Find where the given text appears and provide that cell's center as [x, y] coordinate. 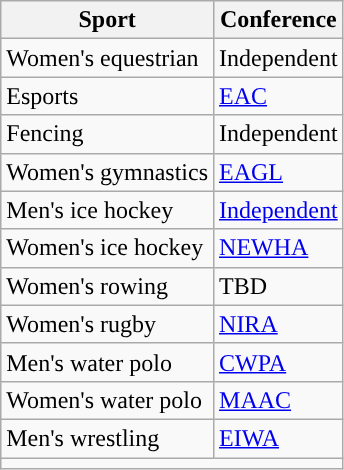
Conference [279, 20]
EIWA [279, 438]
Women's rowing [108, 286]
Women's gymnastics [108, 172]
Esports [108, 96]
MAAC [279, 400]
Men's water polo [108, 362]
EAC [279, 96]
NIRA [279, 324]
Women's equestrian [108, 58]
Sport [108, 20]
Women's rugby [108, 324]
TBD [279, 286]
Women's ice hockey [108, 248]
EAGL [279, 172]
NEWHA [279, 248]
Fencing [108, 134]
Men's ice hockey [108, 210]
CWPA [279, 362]
Men's wrestling [108, 438]
Women's water polo [108, 400]
